Detect which cell encompasses the target text, then output its [x, y] center coordinate. 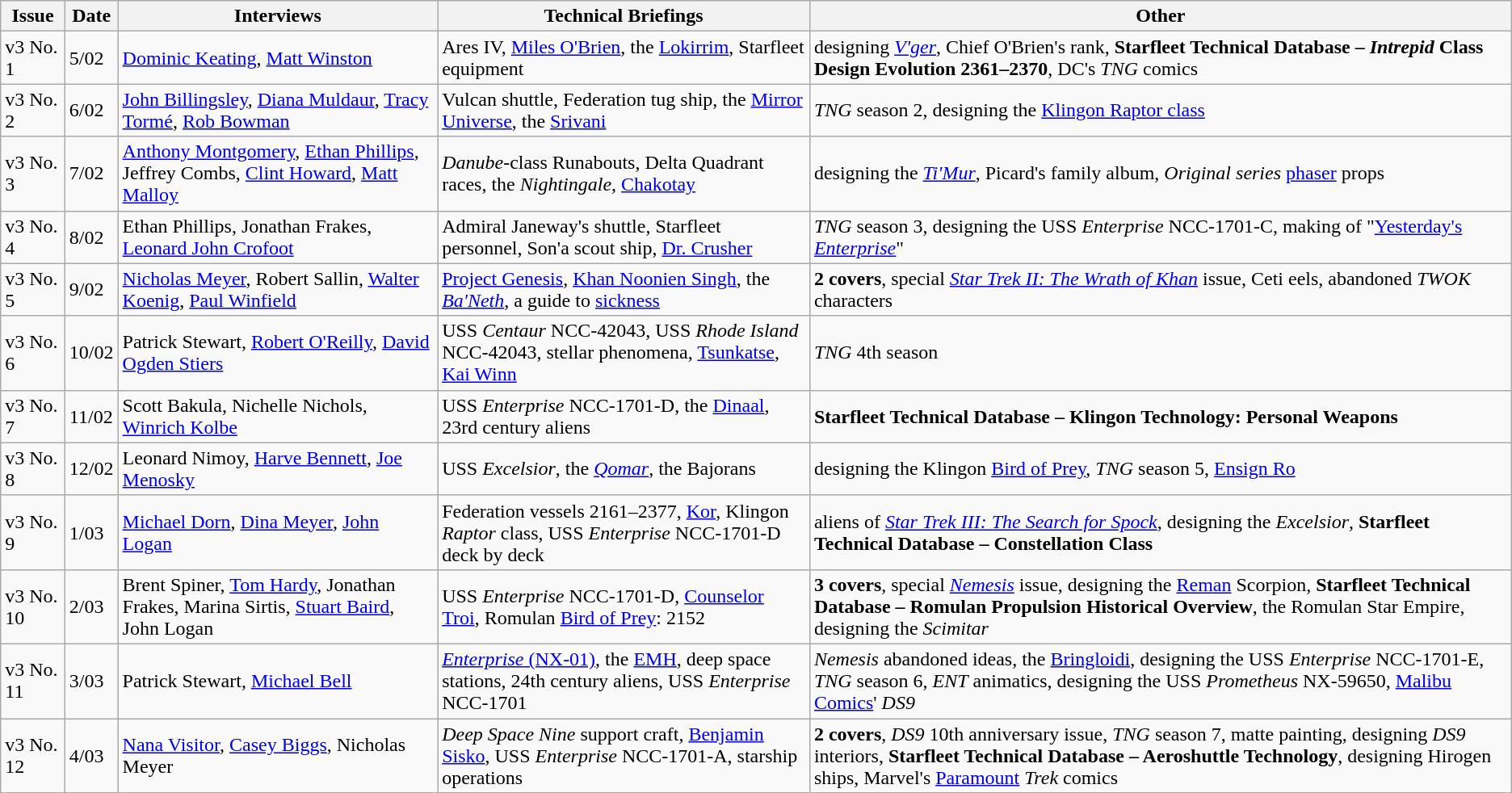
Vulcan shuttle, Federation tug ship, the Mirror Universe, the Srivani [624, 110]
Michael Dorn, Dina Meyer, John Logan [278, 532]
Date [91, 16]
John Billingsley, Diana Muldaur, Tracy Tormé, Rob Bowman [278, 110]
Admiral Janeway's shuttle, Starfleet personnel, Son'a scout ship, Dr. Crusher [624, 237]
v3 No. 4 [33, 237]
v3 No. 9 [33, 532]
Ares IV, Miles O'Brien, the Lokirrim, Starfleet equipment [624, 58]
Federation vessels 2161–2377, Kor, Klingon Raptor class, USS Enterprise NCC-1701-D deck by deck [624, 532]
aliens of Star Trek III: The Search for Spock, designing the Excelsior, Starfleet Technical Database – Constellation Class [1160, 532]
9/02 [91, 289]
3/03 [91, 681]
v3 No. 12 [33, 756]
Other [1160, 16]
12/02 [91, 468]
Issue [33, 16]
Deep Space Nine support craft, Benjamin Sisko, USS Enterprise NCC-1701-A, starship operations [624, 756]
v3 No. 3 [33, 174]
Leonard Nimoy, Harve Bennett, Joe Menosky [278, 468]
Enterprise (NX-01), the EMH, deep space stations, 24th century aliens, USS Enterprise NCC-1701 [624, 681]
Project Genesis, Khan Noonien Singh, the Ba'Neth, a guide to sickness [624, 289]
designing the Ti'Mur, Picard's family album, Original series phaser props [1160, 174]
Danube-class Runabouts, Delta Quadrant races, the Nightingale, Chakotay [624, 174]
Anthony Montgomery, Ethan Phillips, Jeffrey Combs, Clint Howard, Matt Malloy [278, 174]
TNG season 2, designing the Klingon Raptor class [1160, 110]
Dominic Keating, Matt Winston [278, 58]
Scott Bakula, Nichelle Nichols, Winrich Kolbe [278, 417]
Ethan Phillips, Jonathan Frakes, Leonard John Crofoot [278, 237]
4/03 [91, 756]
10/02 [91, 353]
TNG season 3, designing the USS Enterprise NCC-1701-C, making of "Yesterday's Enterprise" [1160, 237]
2 covers, special Star Trek II: The Wrath of Khan issue, Ceti eels, abandoned TWOK characters [1160, 289]
Technical Briefings [624, 16]
v3 No. 8 [33, 468]
5/02 [91, 58]
TNG 4th season [1160, 353]
USS Centaur NCC-42043, USS Rhode Island NCC-42043, stellar phenomena, Tsunkatse, Kai Winn [624, 353]
Nana Visitor, Casey Biggs, Nicholas Meyer [278, 756]
USS Enterprise NCC-1701-D, Counselor Troi, Romulan Bird of Prey: 2152 [624, 606]
v3 No. 11 [33, 681]
Starfleet Technical Database – Klingon Technology: Personal Weapons [1160, 417]
11/02 [91, 417]
8/02 [91, 237]
1/03 [91, 532]
Interviews [278, 16]
2/03 [91, 606]
Patrick Stewart, Robert O'Reilly, David Ogden Stiers [278, 353]
v3 No. 10 [33, 606]
USS Excelsior, the Qomar, the Bajorans [624, 468]
v3 No. 2 [33, 110]
7/02 [91, 174]
Nicholas Meyer, Robert Sallin, Walter Koenig, Paul Winfield [278, 289]
Patrick Stewart, Michael Bell [278, 681]
USS Enterprise NCC-1701-D, the Dinaal, 23rd century aliens [624, 417]
designing the Klingon Bird of Prey, TNG season 5, Ensign Ro [1160, 468]
6/02 [91, 110]
designing V'ger, Chief O'Brien's rank, Starfleet Technical Database – Intrepid Class Design Evolution 2361–2370, DC's TNG comics [1160, 58]
v3 No. 6 [33, 353]
v3 No. 5 [33, 289]
v3 No. 7 [33, 417]
v3 No. 1 [33, 58]
Brent Spiner, Tom Hardy, Jonathan Frakes, Marina Sirtis, Stuart Baird, John Logan [278, 606]
